Locate the cell with the specified text and output its [x, y] center coordinate. 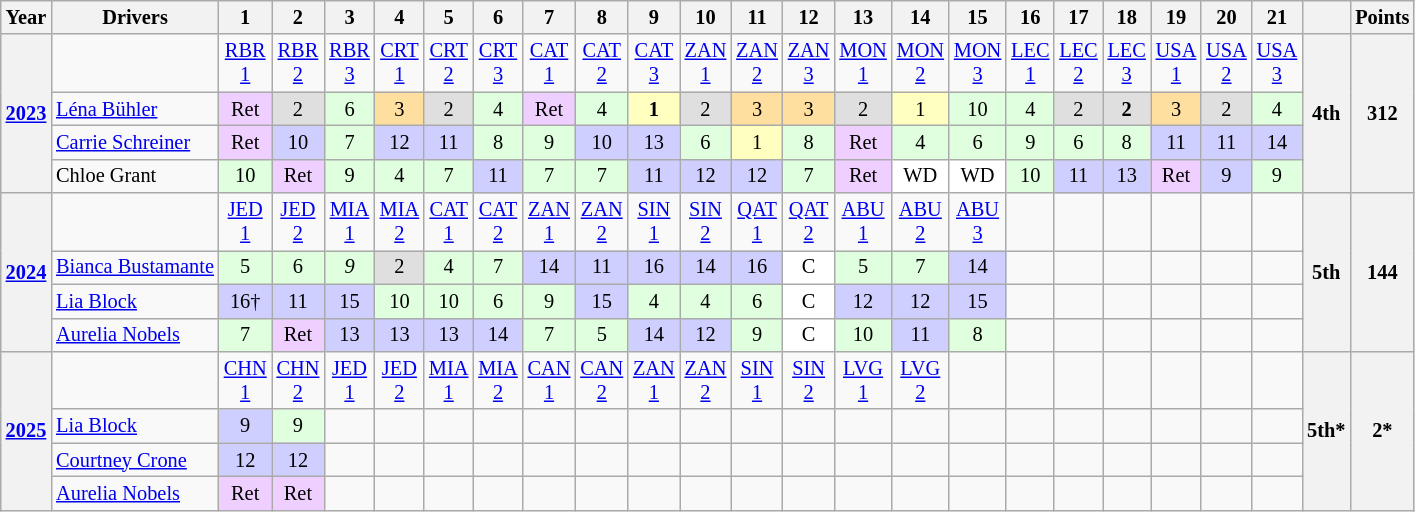
CHN1 [246, 380]
LVG2 [920, 380]
21 [1277, 17]
MON2 [920, 63]
RBR2 [298, 63]
USA1 [1176, 63]
19 [1176, 17]
LEC2 [1078, 63]
5th* [1326, 430]
16† [246, 301]
2025 [26, 430]
Chloe Grant [135, 176]
CAN1 [550, 380]
2024 [26, 272]
LEC1 [1030, 63]
312 [1382, 114]
RBR1 [246, 63]
USA2 [1226, 63]
Points [1382, 17]
20 [1226, 17]
LVG1 [862, 380]
ABU1 [862, 222]
MON3 [978, 63]
2023 [26, 114]
MON1 [862, 63]
CAN2 [602, 380]
Drivers [135, 17]
Courtney Crone [135, 460]
ABU3 [978, 222]
QAT1 [757, 222]
CRT1 [400, 63]
144 [1382, 272]
CRT2 [448, 63]
ZAN3 [809, 63]
ABU2 [920, 222]
17 [1078, 17]
CRT3 [498, 63]
USA3 [1277, 63]
CAT3 [654, 63]
4th [1326, 114]
2* [1382, 430]
Year [26, 17]
Léna Bühler [135, 109]
CHN2 [298, 380]
LEC3 [1127, 63]
Carrie Schreiner [135, 142]
5th [1326, 272]
Bianca Bustamante [135, 267]
QAT2 [809, 222]
18 [1127, 17]
RBR3 [349, 63]
